Return (X, Y) of the center of cell containing provided text 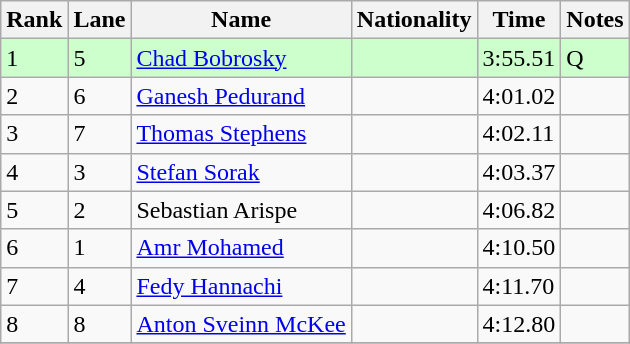
Anton Sveinn McKee (241, 324)
Sebastian Arispe (241, 210)
Lane (100, 20)
4:06.82 (519, 210)
4:03.37 (519, 172)
Notes (595, 20)
4:10.50 (519, 248)
Thomas Stephens (241, 134)
Nationality (414, 20)
Name (241, 20)
4:01.02 (519, 96)
Amr Mohamed (241, 248)
4:02.11 (519, 134)
4:11.70 (519, 286)
4:12.80 (519, 324)
Stefan Sorak (241, 172)
Q (595, 58)
3:55.51 (519, 58)
Rank (34, 20)
Fedy Hannachi (241, 286)
Ganesh Pedurand (241, 96)
Time (519, 20)
Chad Bobrosky (241, 58)
